Detect which cell encompasses the target text, then output its [x, y] center coordinate. 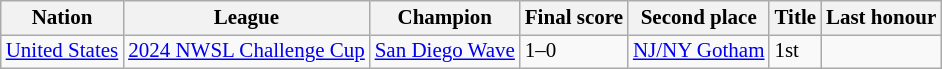
Champion [445, 18]
Nation [62, 18]
San Diego Wave [445, 52]
Final score [574, 18]
League [246, 18]
Second place [699, 18]
Last honour [881, 18]
1st [795, 52]
2024 NWSL Challenge Cup [246, 52]
United States [62, 52]
1–0 [574, 52]
Title [795, 18]
NJ/NY Gotham [699, 52]
